Provide the (x, y) coordinate of the cell's center where the given text is located.  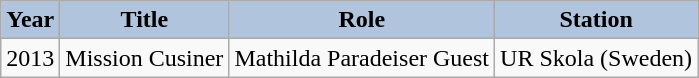
Title (144, 20)
Year (30, 20)
Mathilda Paradeiser Guest (362, 58)
Role (362, 20)
Mission Cusiner (144, 58)
Station (596, 20)
2013 (30, 58)
UR Skola (Sweden) (596, 58)
